Search for the cell housing the specified text and yield its (x, y) center coordinate. 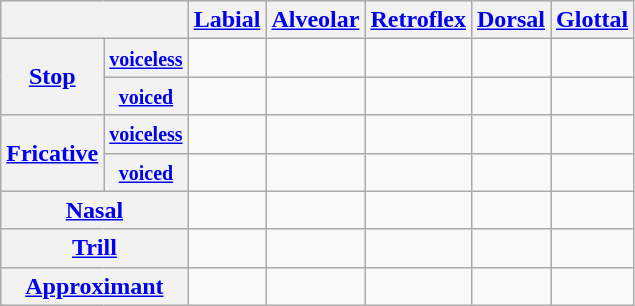
Labial (227, 20)
Trill (94, 248)
Glottal (592, 20)
Stop (52, 77)
Fricative (52, 153)
Dorsal (510, 20)
Alveolar (316, 20)
Approximant (94, 286)
Nasal (94, 210)
Retroflex (418, 20)
